Determine the (X, Y) coordinate at the center of the cell enclosing the given text.  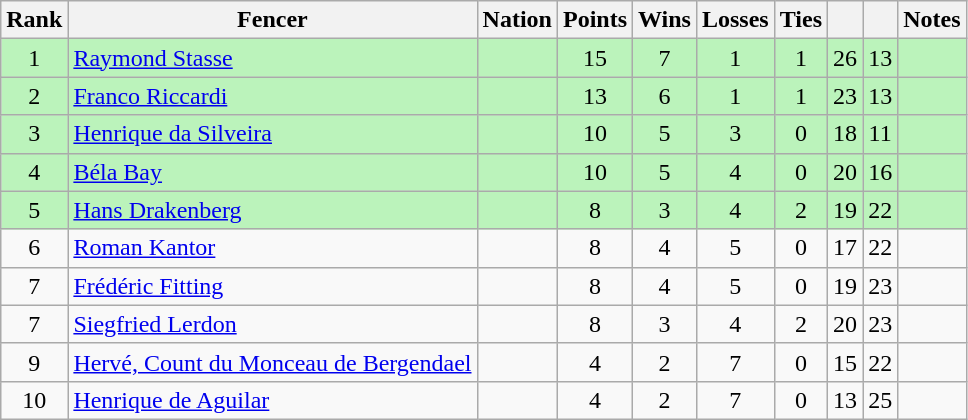
26 (846, 58)
Frédéric Fitting (272, 286)
Raymond Stasse (272, 58)
Hans Drakenberg (272, 210)
11 (880, 134)
Fencer (272, 20)
Nation (517, 20)
Roman Kantor (272, 248)
Wins (665, 20)
Henrique de Aguilar (272, 400)
18 (846, 134)
Hervé, Count du Monceau de Bergendael (272, 362)
17 (846, 248)
Henrique da Silveira (272, 134)
Ties (800, 20)
Notes (932, 20)
Béla Bay (272, 172)
Points (594, 20)
25 (880, 400)
9 (34, 362)
16 (880, 172)
Siegfried Lerdon (272, 324)
Franco Riccardi (272, 96)
Rank (34, 20)
Losses (735, 20)
